Extract the (X, Y) coordinate from the center of the cell holding the provided text.  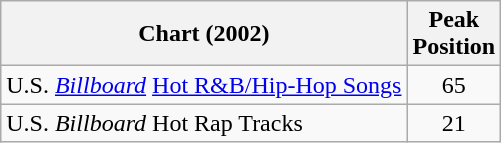
21 (454, 123)
65 (454, 85)
U.S. Billboard Hot R&B/Hip-Hop Songs (204, 85)
Chart (2002) (204, 34)
PeakPosition (454, 34)
U.S. Billboard Hot Rap Tracks (204, 123)
